Determine the [x, y] coordinate at the center of the cell enclosing the given text.  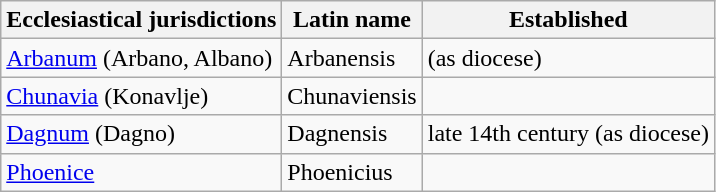
Arbanum (Arbano, Albano) [142, 58]
Chunavia (Konavlje) [142, 96]
Phoenicius [352, 172]
Dagnum (Dagno) [142, 134]
Phoenice [142, 172]
Arbanensis [352, 58]
Chunaviensis [352, 96]
Dagnensis [352, 134]
(as diocese) [568, 58]
Ecclesiastical jurisdictions [142, 20]
Latin name [352, 20]
Established [568, 20]
late 14th century (as diocese) [568, 134]
